Identify which cell holds the provided text, then report its (x, y) central coordinate. 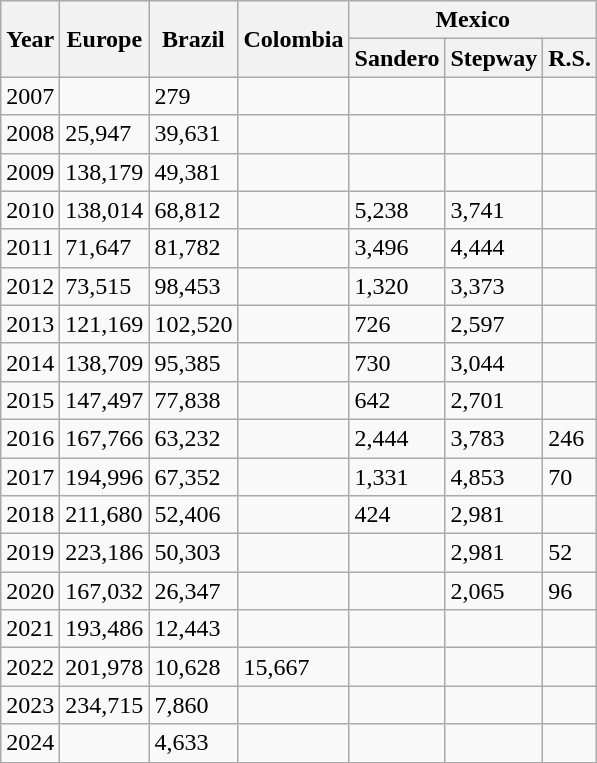
77,838 (194, 400)
R.S. (570, 58)
2019 (30, 553)
2013 (30, 324)
2021 (30, 629)
121,169 (104, 324)
2023 (30, 705)
2012 (30, 286)
Brazil (194, 39)
96 (570, 591)
2015 (30, 400)
3,783 (494, 438)
10,628 (194, 667)
2,065 (494, 591)
1,331 (397, 477)
4,633 (194, 743)
279 (194, 96)
81,782 (194, 248)
2017 (30, 477)
730 (397, 362)
7,860 (194, 705)
2008 (30, 134)
25,947 (104, 134)
2011 (30, 248)
3,496 (397, 248)
63,232 (194, 438)
12,443 (194, 629)
3,741 (494, 210)
138,014 (104, 210)
726 (397, 324)
Colombia (294, 39)
4,853 (494, 477)
201,978 (104, 667)
2,597 (494, 324)
4,444 (494, 248)
2018 (30, 515)
2,444 (397, 438)
39,631 (194, 134)
70 (570, 477)
2,701 (494, 400)
Europe (104, 39)
3,044 (494, 362)
52 (570, 553)
234,715 (104, 705)
2014 (30, 362)
52,406 (194, 515)
68,812 (194, 210)
2007 (30, 96)
138,179 (104, 172)
49,381 (194, 172)
211,680 (104, 515)
Sandero (397, 58)
138,709 (104, 362)
50,303 (194, 553)
15,667 (294, 667)
193,486 (104, 629)
73,515 (104, 286)
67,352 (194, 477)
26,347 (194, 591)
424 (397, 515)
98,453 (194, 286)
194,996 (104, 477)
2010 (30, 210)
2016 (30, 438)
2020 (30, 591)
167,032 (104, 591)
102,520 (194, 324)
1,320 (397, 286)
Stepway (494, 58)
2022 (30, 667)
5,238 (397, 210)
2009 (30, 172)
2024 (30, 743)
223,186 (104, 553)
3,373 (494, 286)
642 (397, 400)
95,385 (194, 362)
Year (30, 39)
71,647 (104, 248)
246 (570, 438)
147,497 (104, 400)
Mexico (472, 20)
167,766 (104, 438)
